Search for the cell housing the specified text and yield its (X, Y) center coordinate. 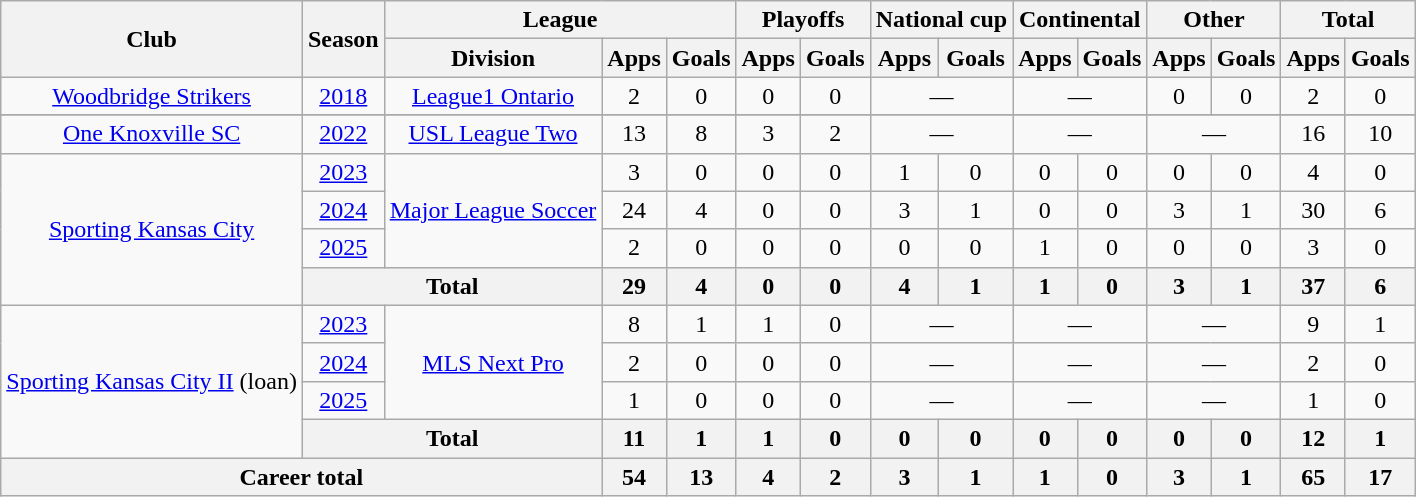
Club (152, 39)
16 (1313, 134)
National cup (941, 20)
37 (1313, 286)
Season (343, 39)
65 (1313, 477)
League1 Ontario (493, 96)
Sporting Kansas City II (loan) (152, 381)
League (560, 20)
Playoffs (803, 20)
9 (1313, 324)
29 (634, 286)
2022 (343, 134)
30 (1313, 210)
One Knoxville SC (152, 134)
17 (1380, 477)
10 (1380, 134)
Continental (1080, 20)
Career total (302, 477)
2018 (343, 96)
12 (1313, 438)
Woodbridge Strikers (152, 96)
54 (634, 477)
Other (1214, 20)
MLS Next Pro (493, 362)
Major League Soccer (493, 210)
Division (493, 58)
Sporting Kansas City (152, 229)
11 (634, 438)
USL League Two (493, 134)
24 (634, 210)
